Return the (x, y) coordinate for the center point of the cell that contains the specified text.  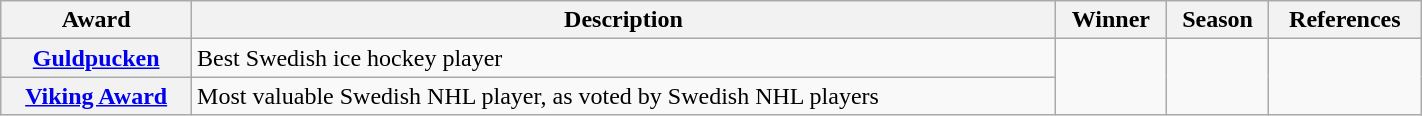
Description (624, 20)
Award (96, 20)
Season (1218, 20)
Guldpucken (96, 58)
Winner (1110, 20)
Most valuable Swedish NHL player, as voted by Swedish NHL players (624, 96)
References (1344, 20)
Best Swedish ice hockey player (624, 58)
Viking Award (96, 96)
